Provide the (x, y) coordinate of the cell's center where the given text is located.  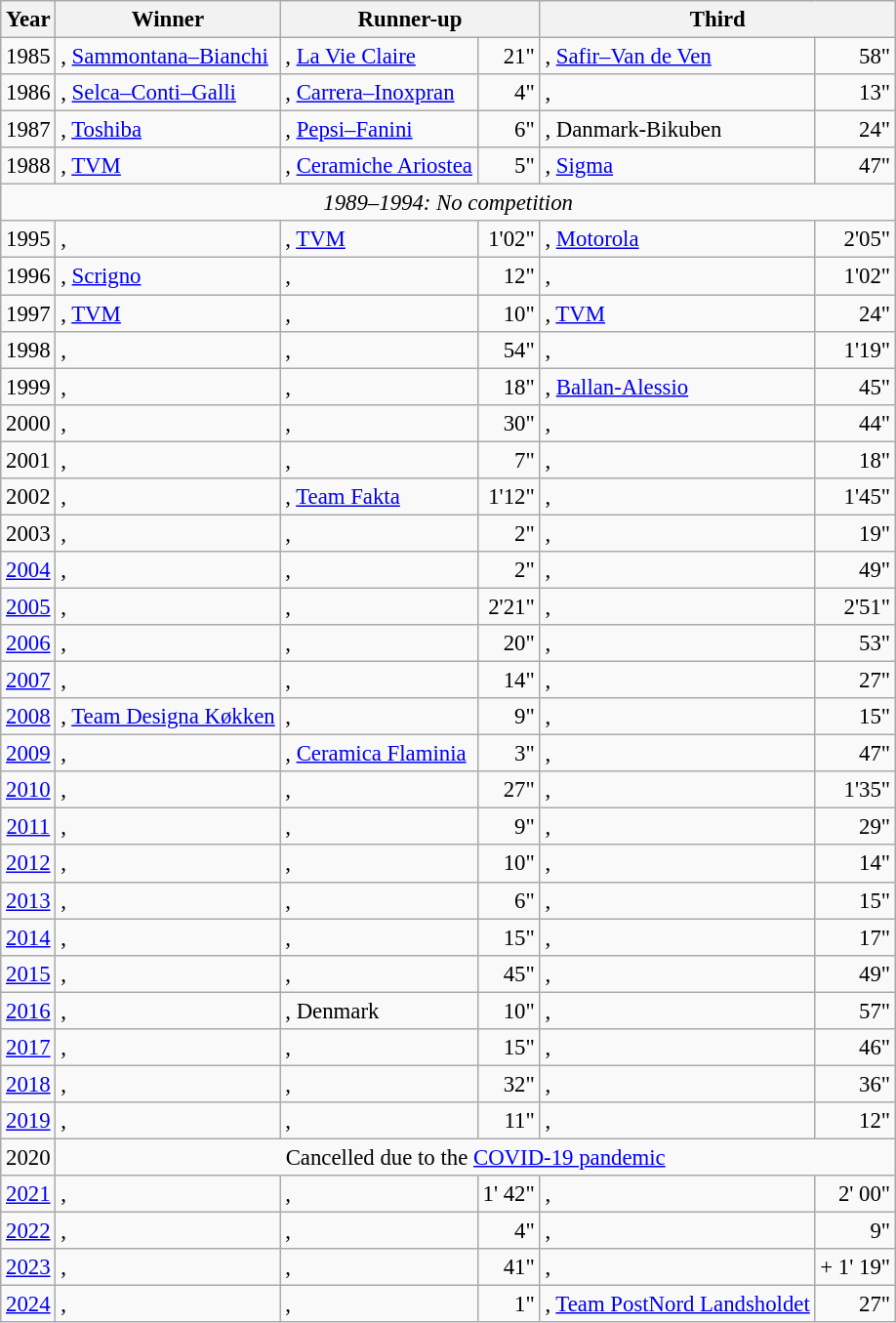
21" (509, 57)
1996 (28, 276)
2005 (28, 606)
2014 (28, 937)
2015 (28, 973)
13" (855, 93)
+ 1' 19" (855, 1267)
2013 (28, 900)
2002 (28, 497)
2012 (28, 864)
5" (509, 166)
, Ceramica Flaminia (379, 754)
2016 (28, 1011)
1'45" (855, 497)
53" (855, 643)
Year (28, 20)
1997 (28, 313)
, Denmark (379, 1011)
2011 (28, 827)
2'51" (855, 606)
Winner (168, 20)
, Selca–Conti–Galli (168, 93)
, Ceramiche Ariostea (379, 166)
2017 (28, 1048)
20" (509, 643)
36" (855, 1084)
54" (509, 350)
2001 (28, 460)
2009 (28, 754)
7" (509, 460)
2023 (28, 1267)
1998 (28, 350)
58" (855, 57)
, Safir–Van de Ven (677, 57)
11" (509, 1121)
, Danmark-Bikuben (677, 130)
1'35" (855, 790)
1995 (28, 239)
2007 (28, 681)
30" (509, 423)
1988 (28, 166)
2'05" (855, 239)
2000 (28, 423)
2008 (28, 717)
Cancelled due to the COVID-19 pandemic (476, 1157)
41" (509, 1267)
Third (717, 20)
, Pepsi–Fanini (379, 130)
2022 (28, 1231)
1' 42" (509, 1194)
1'12" (509, 497)
2' 00" (855, 1194)
32" (509, 1084)
3" (509, 754)
, La Vie Claire (379, 57)
2'21" (509, 606)
, Team Fakta (379, 497)
Runner-up (410, 20)
2024 (28, 1304)
, Sigma (677, 166)
1'19" (855, 350)
, Team PostNord Landsholdet (677, 1304)
2004 (28, 570)
2019 (28, 1121)
1987 (28, 130)
, Team Designa Køkken (168, 717)
46" (855, 1048)
57" (855, 1011)
1985 (28, 57)
2021 (28, 1194)
1986 (28, 93)
17" (855, 937)
, Sammontana–Bianchi (168, 57)
, Scrigno (168, 276)
1989–1994: No competition (449, 203)
1999 (28, 387)
, Motorola (677, 239)
2010 (28, 790)
1" (509, 1304)
2018 (28, 1084)
44" (855, 423)
, Toshiba (168, 130)
2020 (28, 1157)
, Ballan-Alessio (677, 387)
2003 (28, 533)
, Carrera–Inoxpran (379, 93)
2006 (28, 643)
29" (855, 827)
19" (855, 533)
